Return the (X, Y) coordinate for the center point of the cell that contains the specified text.  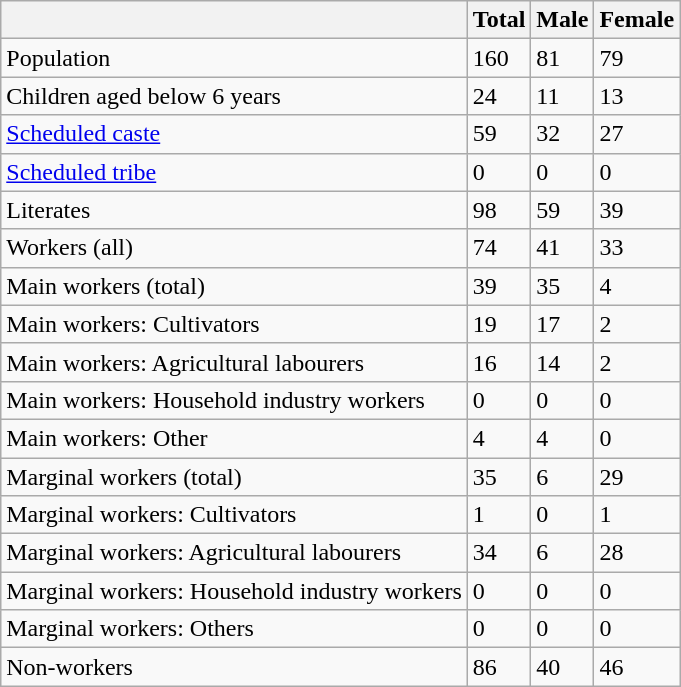
81 (562, 58)
Workers (all) (234, 248)
29 (637, 477)
Scheduled tribe (234, 172)
Scheduled caste (234, 134)
14 (562, 362)
Main workers: Other (234, 438)
Children aged below 6 years (234, 96)
Marginal workers: Agricultural labourers (234, 553)
160 (499, 58)
28 (637, 553)
Marginal workers: Others (234, 629)
Male (562, 20)
98 (499, 210)
46 (637, 667)
Marginal workers (total) (234, 477)
40 (562, 667)
24 (499, 96)
Main workers (total) (234, 286)
41 (562, 248)
74 (499, 248)
Main workers: Cultivators (234, 324)
33 (637, 248)
Literates (234, 210)
16 (499, 362)
79 (637, 58)
34 (499, 553)
Main workers: Agricultural labourers (234, 362)
32 (562, 134)
Main workers: Household industry workers (234, 400)
11 (562, 96)
19 (499, 324)
86 (499, 667)
Female (637, 20)
27 (637, 134)
Marginal workers: Cultivators (234, 515)
Marginal workers: Household industry workers (234, 591)
Population (234, 58)
Non-workers (234, 667)
17 (562, 324)
13 (637, 96)
Total (499, 20)
